For the text-containing cell, return its midpoint in (X, Y) coordinate format. 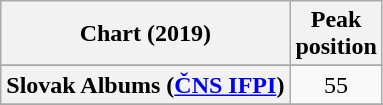
Slovak Albums (ČNS IFPI) (146, 85)
55 (336, 85)
Peakposition (336, 34)
Chart (2019) (146, 34)
